Return the (x, y) coordinate for the center point of the cell that contains the specified text.  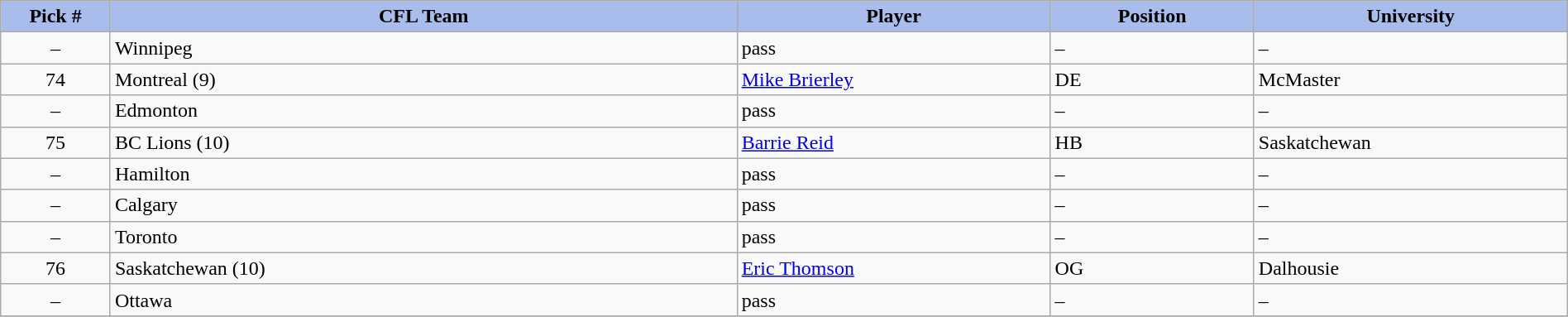
Barrie Reid (893, 142)
Winnipeg (423, 48)
Position (1152, 17)
Eric Thomson (893, 268)
HB (1152, 142)
Edmonton (423, 111)
BC Lions (10) (423, 142)
Saskatchewan (1411, 142)
Toronto (423, 237)
Hamilton (423, 174)
Saskatchewan (10) (423, 268)
McMaster (1411, 79)
OG (1152, 268)
Pick # (56, 17)
76 (56, 268)
Dalhousie (1411, 268)
DE (1152, 79)
Player (893, 17)
University (1411, 17)
74 (56, 79)
Montreal (9) (423, 79)
Mike Brierley (893, 79)
Calgary (423, 205)
75 (56, 142)
CFL Team (423, 17)
Ottawa (423, 300)
